Return the (x, y) coordinate for the center point of the cell that contains the specified text.  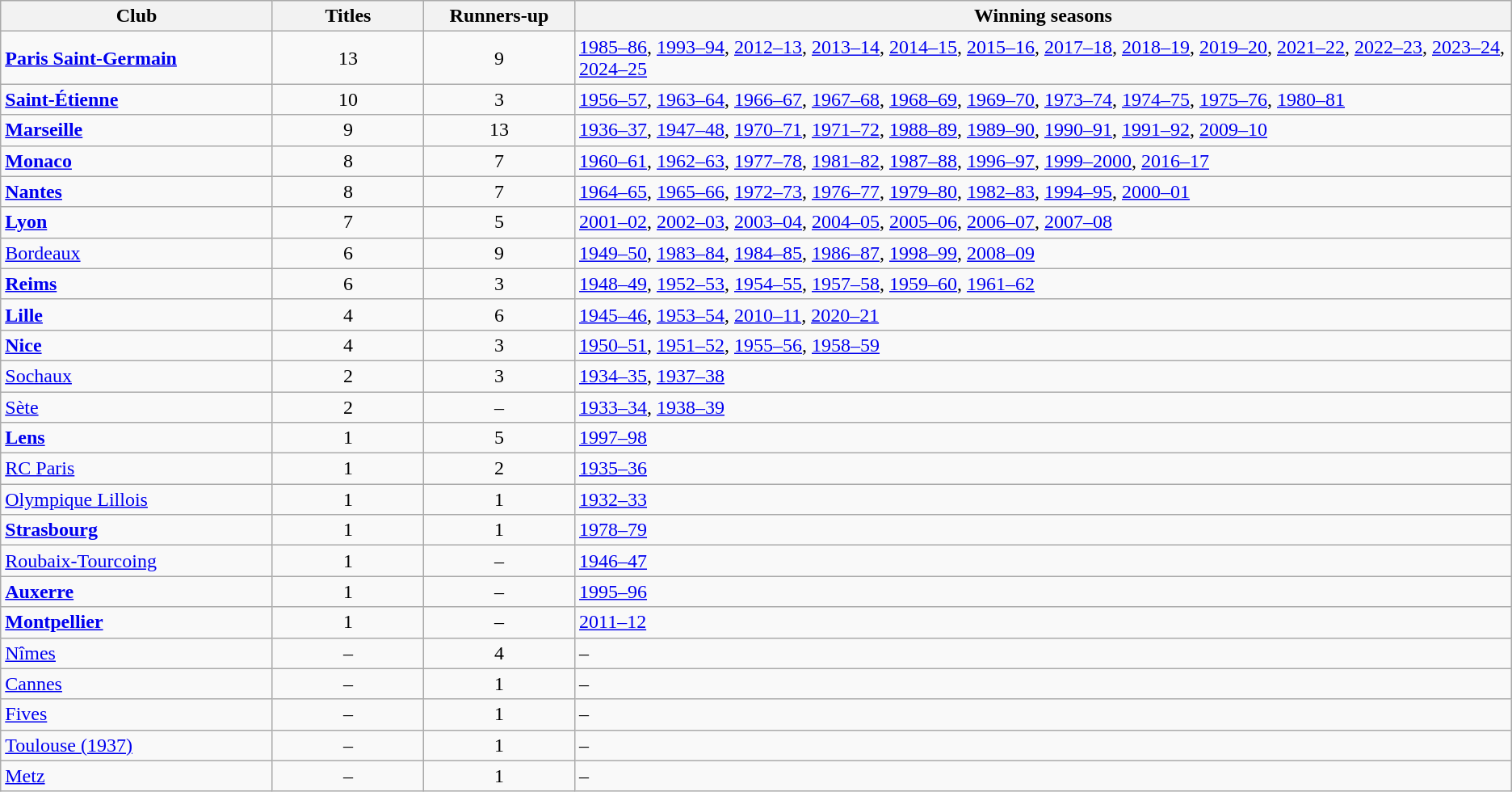
Winning seasons (1043, 16)
Metz (137, 776)
Lille (137, 314)
1960–61, 1962–63, 1977–78, 1981–82, 1987–88, 1996–97, 1999–2000, 2016–17 (1043, 161)
Titles (347, 16)
Bordeaux (137, 253)
Cannes (137, 684)
1946–47 (1043, 561)
1948–49, 1952–53, 1954–55, 1957–58, 1959–60, 1961–62 (1043, 284)
Club (137, 16)
Fives (137, 714)
Nice (137, 345)
10 (347, 99)
Saint-Étienne (137, 99)
Montpellier (137, 622)
Sochaux (137, 376)
1936–37, 1947–48, 1970–71, 1971–72, 1988–89, 1989–90, 1990–91, 1991–92, 2009–10 (1043, 130)
1956–57, 1963–64, 1966–67, 1967–68, 1968–69, 1969–70, 1973–74, 1974–75, 1975–76, 1980–81 (1043, 99)
Monaco (137, 161)
Runners-up (499, 16)
1995–96 (1043, 592)
1964–65, 1965–66, 1972–73, 1976–77, 1979–80, 1982–83, 1994–95, 2000–01 (1043, 192)
2001–02, 2002–03, 2003–04, 2004–05, 2005–06, 2006–07, 2007–08 (1043, 222)
Auxerre (137, 592)
Lyon (137, 222)
1935–36 (1043, 469)
2011–12 (1043, 622)
Olympique Lillois (137, 499)
1950–51, 1951–52, 1955–56, 1958–59 (1043, 345)
1978–79 (1043, 530)
1997–98 (1043, 438)
1945–46, 1953–54, 2010–11, 2020–21 (1043, 314)
Nîmes (137, 653)
Lens (137, 438)
Toulouse (1937) (137, 745)
1985–86, 1993–94, 2012–13, 2013–14, 2014–15, 2015–16, 2017–18, 2018–19, 2019–20, 2021–22, 2022–23, 2023–24, 2024–25 (1043, 58)
Roubaix-Tourcoing (137, 561)
RC Paris (137, 469)
Strasbourg (137, 530)
1932–33 (1043, 499)
1933–34, 1938–39 (1043, 407)
Sète (137, 407)
Marseille (137, 130)
Nantes (137, 192)
1934–35, 1937–38 (1043, 376)
Reims (137, 284)
1949–50, 1983–84, 1984–85, 1986–87, 1998–99, 2008–09 (1043, 253)
Paris Saint-Germain (137, 58)
